Pinpoint the cell where the given text exists, returning its [X, Y] midpoint coordinate. 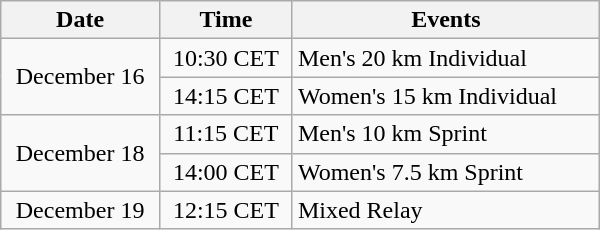
Mixed Relay [446, 210]
12:15 CET [226, 210]
Time [226, 20]
Women's 7.5 km Sprint [446, 172]
Events [446, 20]
10:30 CET [226, 58]
Date [80, 20]
11:15 CET [226, 134]
December 19 [80, 210]
14:00 CET [226, 172]
Men's 20 km Individual [446, 58]
Women's 15 km Individual [446, 96]
14:15 CET [226, 96]
Men's 10 km Sprint [446, 134]
December 16 [80, 77]
December 18 [80, 153]
